Pinpoint the cell where the given text exists, returning its (x, y) midpoint coordinate. 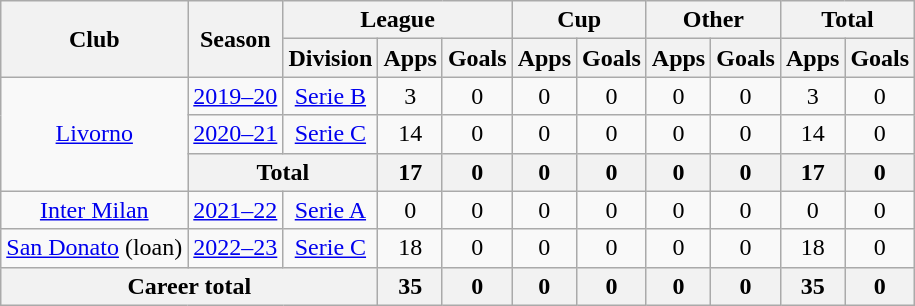
League (398, 20)
San Donato (loan) (94, 248)
Serie A (330, 210)
Livorno (94, 134)
2019–20 (236, 96)
Club (94, 39)
Serie B (330, 96)
Career total (190, 286)
Season (236, 39)
2021–22 (236, 210)
Inter Milan (94, 210)
2022–23 (236, 248)
Division (330, 58)
Cup (579, 20)
2020–21 (236, 134)
Other (713, 20)
